Find where the given text appears and provide that cell's center as [x, y] coordinate. 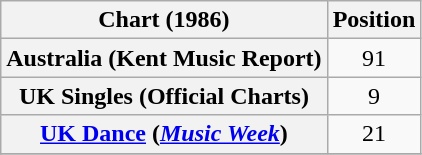
UK Singles (Official Charts) [164, 96]
91 [374, 58]
9 [374, 96]
UK Dance (Music Week) [164, 134]
Chart (1986) [164, 20]
Position [374, 20]
Australia (Kent Music Report) [164, 58]
21 [374, 134]
